Extract the [x, y] coordinate from the center of the cell holding the provided text.  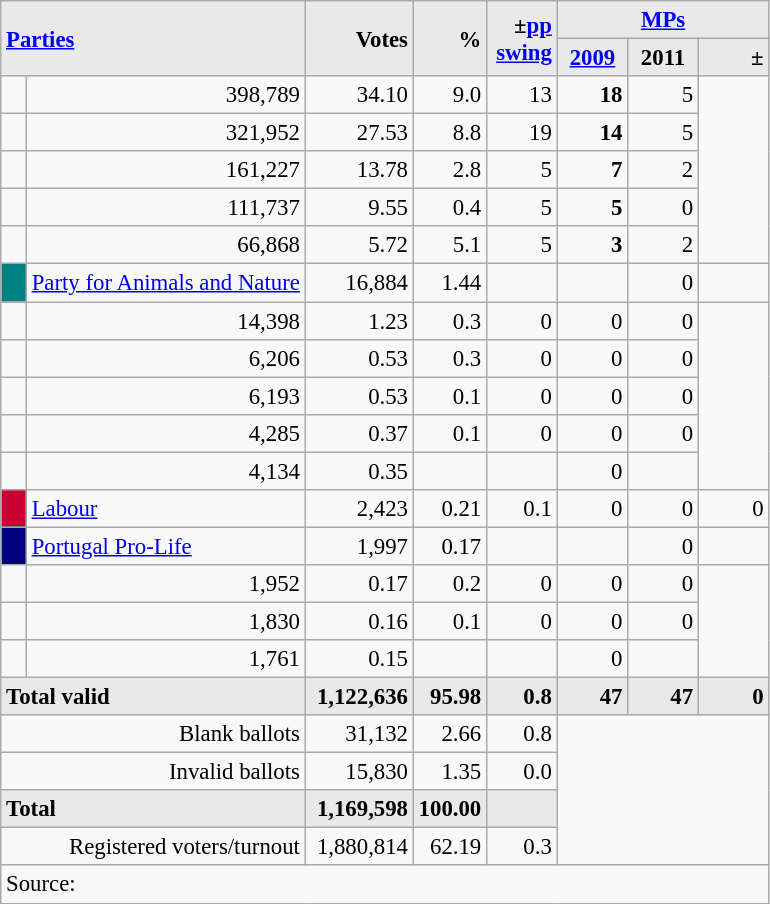
1,830 [166, 621]
0.15 [359, 659]
Votes [359, 38]
6,206 [166, 358]
31,132 [359, 734]
34.10 [359, 95]
100.00 [450, 809]
Portugal Pro-Life [166, 546]
4,134 [166, 471]
1,169,598 [359, 809]
14,398 [166, 321]
6,193 [166, 396]
5.72 [359, 245]
% [450, 38]
2,423 [359, 509]
0.2 [450, 584]
321,952 [166, 133]
1,761 [166, 659]
9.55 [359, 208]
Party for Animals and Nature [166, 283]
1,122,636 [359, 697]
1.23 [359, 321]
62.19 [450, 847]
95.98 [450, 697]
4,285 [166, 433]
Parties [153, 38]
66,868 [166, 245]
14 [592, 133]
18 [592, 95]
16,884 [359, 283]
Invalid ballots [153, 772]
1,997 [359, 546]
0.16 [359, 621]
0.21 [450, 509]
161,227 [166, 170]
Source: [385, 885]
5.1 [450, 245]
Blank ballots [153, 734]
8.8 [450, 133]
9.0 [450, 95]
Labour [166, 509]
13 [522, 95]
MPs [663, 20]
13.78 [359, 170]
2.66 [450, 734]
15,830 [359, 772]
2.8 [450, 170]
0.37 [359, 433]
7 [592, 170]
0.35 [359, 471]
1,880,814 [359, 847]
Registered voters/turnout [153, 847]
Total [153, 809]
19 [522, 133]
1.35 [450, 772]
1.44 [450, 283]
111,737 [166, 208]
Total valid [153, 697]
1,952 [166, 584]
0.4 [450, 208]
3 [592, 245]
2011 [664, 58]
27.53 [359, 133]
0.0 [522, 772]
± [734, 58]
398,789 [166, 95]
±pp swing [522, 38]
2009 [592, 58]
